From the cell containing the given text, extract its center point as [x, y] coordinate. 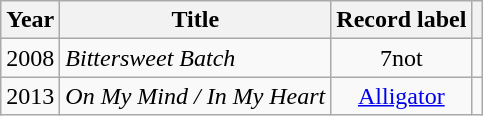
2008 [30, 58]
Bittersweet Batch [196, 58]
Alligator [402, 96]
7not [402, 58]
Record label [402, 20]
Title [196, 20]
On My Mind / In My Heart [196, 96]
Year [30, 20]
2013 [30, 96]
